Determine the [X, Y] coordinate at the center of the cell enclosing the given text.  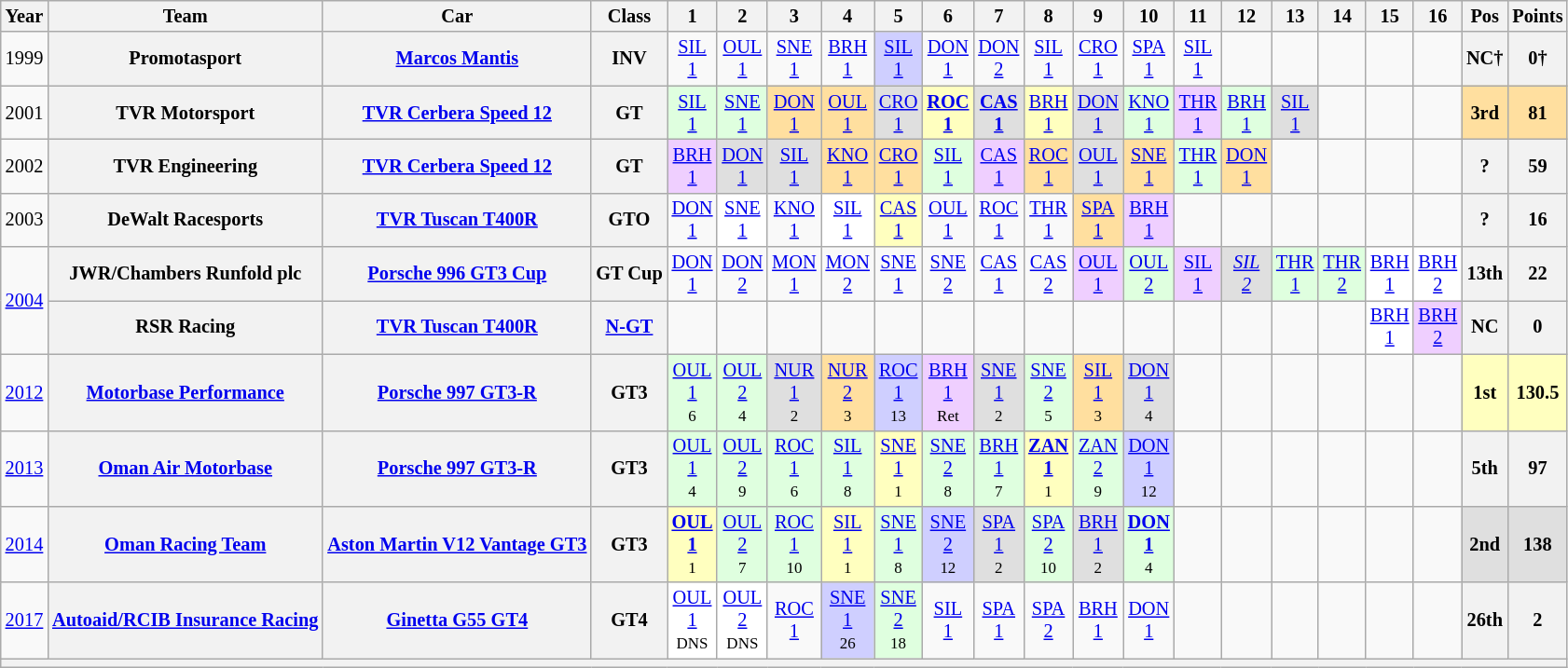
2017 [24, 620]
26th [1484, 620]
138 [1537, 544]
6 [947, 16]
14 [1341, 16]
3 [794, 16]
15 [1390, 16]
SNE25 [1048, 392]
SIL2 [1246, 274]
2002 [24, 166]
GTO [628, 220]
MON2 [848, 274]
11 [1198, 16]
5th [1484, 469]
130.5 [1537, 392]
NUR23 [848, 392]
TVR Engineering [185, 166]
ZAN29 [1098, 469]
7 [998, 16]
BRH12 [1098, 544]
OUL27 [742, 544]
DeWalt Racesports [185, 220]
RSR Racing [185, 327]
ROC110 [794, 544]
SNE2 [947, 274]
97 [1537, 469]
Promotasport [185, 59]
4 [848, 16]
BRH17 [998, 469]
2013 [24, 469]
22 [1537, 274]
ROC16 [794, 469]
2003 [24, 220]
TVR Motorsport [185, 113]
GT Cup [628, 274]
Ginetta G55 GT4 [457, 620]
Car [457, 16]
OUL2 [1148, 274]
Class [628, 16]
OUL29 [742, 469]
OUL24 [742, 392]
Team [185, 16]
3rd [1484, 113]
12 [1246, 16]
SPA210 [1048, 544]
OUL16 [693, 392]
1st [1484, 392]
SNE212 [947, 544]
Marcos Mantis [457, 59]
OUL11 [693, 544]
Motorbase Performance [185, 392]
SNE126 [848, 620]
NUR12 [794, 392]
SNE12 [998, 392]
BRH1Ret [947, 392]
SPA12 [998, 544]
MON1 [794, 274]
Pos [1484, 16]
SIL13 [1098, 392]
1 [693, 16]
SIL11 [848, 544]
OUL14 [693, 469]
SNE11 [899, 469]
INV [628, 59]
SPA2 [1048, 620]
13th [1484, 274]
8 [1048, 16]
NC [1484, 327]
Oman Air Motorbase [185, 469]
81 [1537, 113]
SNE218 [899, 620]
9 [1098, 16]
Year [24, 16]
SNE28 [947, 469]
Autoaid/RCIB Insurance Racing [185, 620]
13 [1295, 16]
2014 [24, 544]
DON112 [1148, 469]
2004 [24, 300]
NC† [1484, 59]
Points [1537, 16]
JWR/Chambers Runfold plc [185, 274]
10 [1148, 16]
SNE18 [899, 544]
OUL2DNS [742, 620]
2001 [24, 113]
Porsche 996 GT3 Cup [457, 274]
0† [1537, 59]
59 [1537, 166]
1999 [24, 59]
2012 [24, 392]
SIL18 [848, 469]
0 [1537, 327]
ROC113 [899, 392]
GT4 [628, 620]
N-GT [628, 327]
Oman Racing Team [185, 544]
5 [899, 16]
Aston Martin V12 Vantage GT3 [457, 544]
CAS2 [1048, 274]
ZAN11 [1048, 469]
OUL1DNS [693, 620]
2nd [1484, 544]
THR2 [1341, 274]
